Detect which cell encompasses the target text, then output its [X, Y] center coordinate. 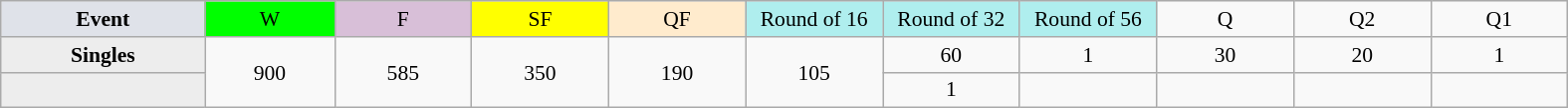
190 [677, 72]
Q [1226, 19]
Q2 [1362, 19]
30 [1226, 55]
900 [270, 72]
Q1 [1499, 19]
Event [104, 19]
105 [814, 72]
Round of 16 [814, 19]
F [403, 19]
20 [1362, 55]
W [270, 19]
Singles [104, 55]
Round of 32 [951, 19]
350 [541, 72]
585 [403, 72]
Round of 56 [1088, 19]
60 [951, 55]
QF [677, 19]
SF [541, 19]
